Detect which cell encompasses the target text, then output its (x, y) center coordinate. 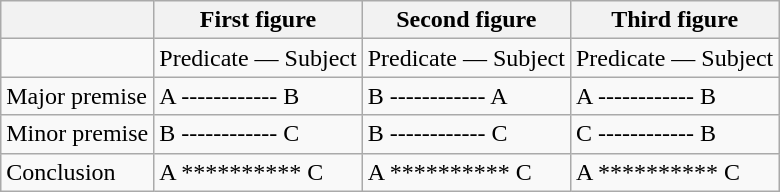
First figure (258, 20)
Second figure (466, 20)
Major premise (78, 96)
Third figure (674, 20)
Conclusion (78, 172)
B ------------ A (466, 96)
Minor premise (78, 134)
C ------------ B (674, 134)
